Pinpoint the cell where the given text exists, returning its (x, y) midpoint coordinate. 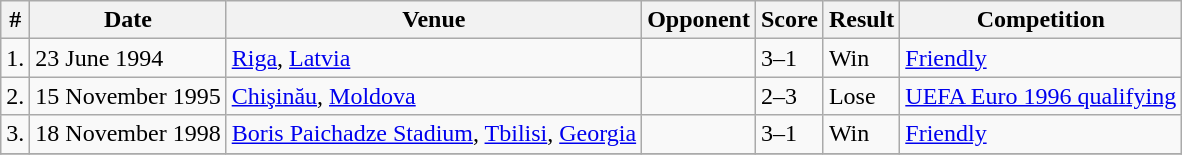
2–3 (789, 96)
2. (16, 96)
23 June 1994 (128, 58)
3. (16, 134)
Result (861, 20)
Score (789, 20)
Competition (1041, 20)
UEFA Euro 1996 qualifying (1041, 96)
18 November 1998 (128, 134)
Chişinău, Moldova (434, 96)
Date (128, 20)
Lose (861, 96)
15 November 1995 (128, 96)
1. (16, 58)
Opponent (699, 20)
Boris Paichadze Stadium, Tbilisi, Georgia (434, 134)
Venue (434, 20)
Riga, Latvia (434, 58)
# (16, 20)
